Locate the cell with the specified text and output its (x, y) center coordinate. 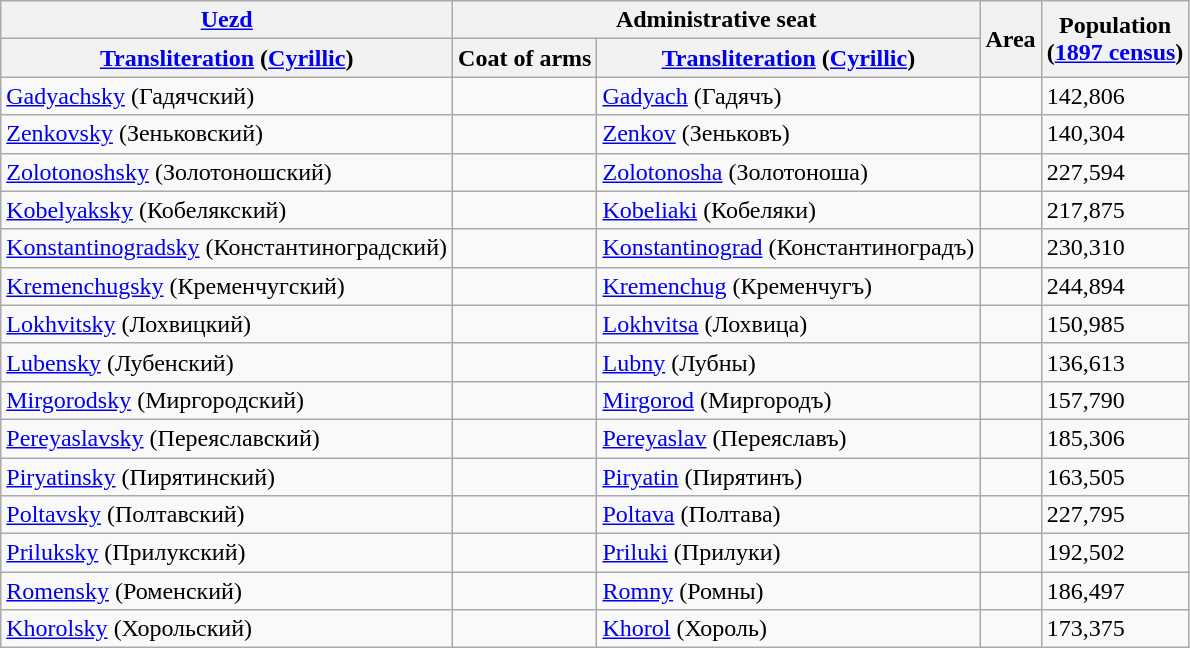
Priluki (Прилуки) (788, 553)
136,613 (1115, 362)
Population(1897 census) (1115, 39)
Zenkovsky (Зеньковский) (227, 134)
157,790 (1115, 400)
227,594 (1115, 172)
217,875 (1115, 210)
227,795 (1115, 515)
Lokhvitsa (Лохвица) (788, 324)
Piryatinsky (Пирятинский) (227, 477)
Gadyach (Гадячъ) (788, 96)
Administrative seat (716, 20)
185,306 (1115, 438)
Zenkov (Зеньковъ) (788, 134)
Kremenchug (Кременчугъ) (788, 286)
Gadyachsky (Гадячский) (227, 96)
Pereyaslavsky (Переяславский) (227, 438)
Khorolsky (Хорольский) (227, 629)
244,894 (1115, 286)
Romensky (Роменский) (227, 591)
Konstantinograd (Константиноградъ) (788, 248)
Kremenchugsky (Кременчугский) (227, 286)
Khorol (Хороль) (788, 629)
173,375 (1115, 629)
Priluksky (Прилукский) (227, 553)
Poltava (Полтава) (788, 515)
150,985 (1115, 324)
Zolotonoshsky (Золотоношский) (227, 172)
Kobelyaksky (Кобелякский) (227, 210)
Mirgorodsky (Миргородский) (227, 400)
Poltavsky (Полтавский) (227, 515)
Lubensky (Лубенский) (227, 362)
230,310 (1115, 248)
163,505 (1115, 477)
142,806 (1115, 96)
Mirgorod (Миргородъ) (788, 400)
Lokhvitsky (Лохвицкий) (227, 324)
Piryatin (Пирятинъ) (788, 477)
Zolotonosha (Золотоноша) (788, 172)
Romny (Ромны) (788, 591)
Pereyaslav (Переяславъ) (788, 438)
Lubny (Лубны) (788, 362)
Uezd (227, 20)
Coat of arms (525, 58)
192,502 (1115, 553)
140,304 (1115, 134)
186,497 (1115, 591)
Konstantinogradsky (Константиноградский) (227, 248)
Area (1010, 39)
Kobeliaki (Кобеляки) (788, 210)
